Extract the [x, y] coordinate from the center of the cell holding the provided text.  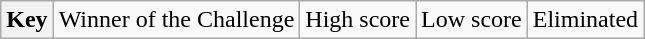
Eliminated [585, 20]
High score [358, 20]
Key [27, 20]
Winner of the Challenge [176, 20]
Low score [472, 20]
